Output the (x, y) coordinate of the center of the cell containing the given text.  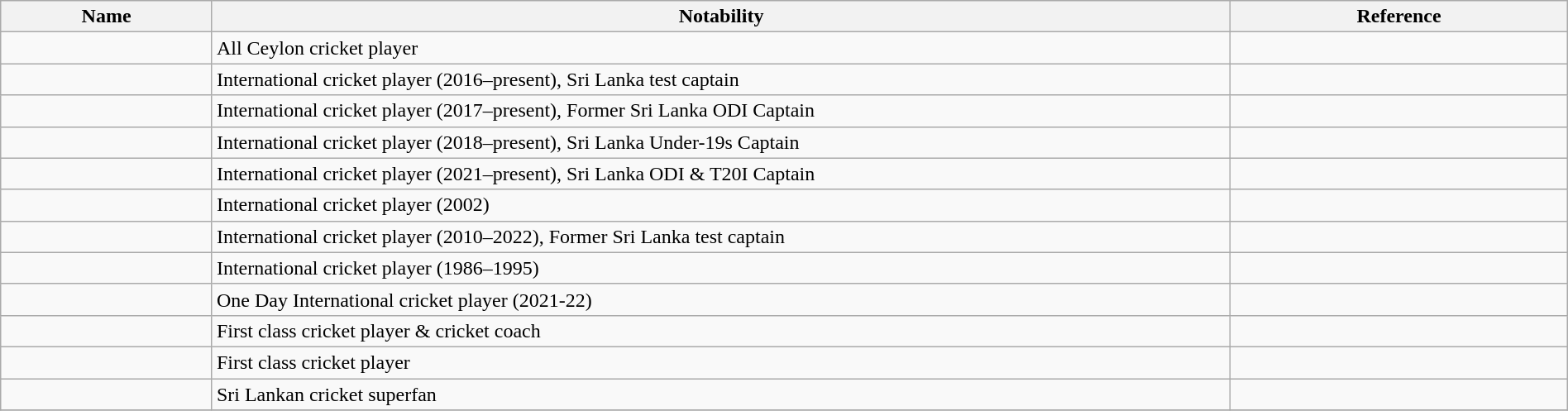
One Day International cricket player (2021-22) (721, 299)
Sri Lankan cricket superfan (721, 394)
First class cricket player & cricket coach (721, 331)
International cricket player (2017–present), Former Sri Lanka ODI Captain (721, 111)
International cricket player (2018–present), Sri Lanka Under-19s Captain (721, 142)
International cricket player (1986–1995) (721, 268)
International cricket player (2010–2022), Former Sri Lanka test captain (721, 237)
All Ceylon cricket player (721, 48)
First class cricket player (721, 362)
International cricket player (2002) (721, 205)
Name (107, 17)
Notability (721, 17)
Reference (1399, 17)
International cricket player (2016–present), Sri Lanka test captain (721, 79)
International cricket player (2021–present), Sri Lanka ODI & T20I Captain (721, 174)
